From the cell containing the given text, extract its center point as [x, y] coordinate. 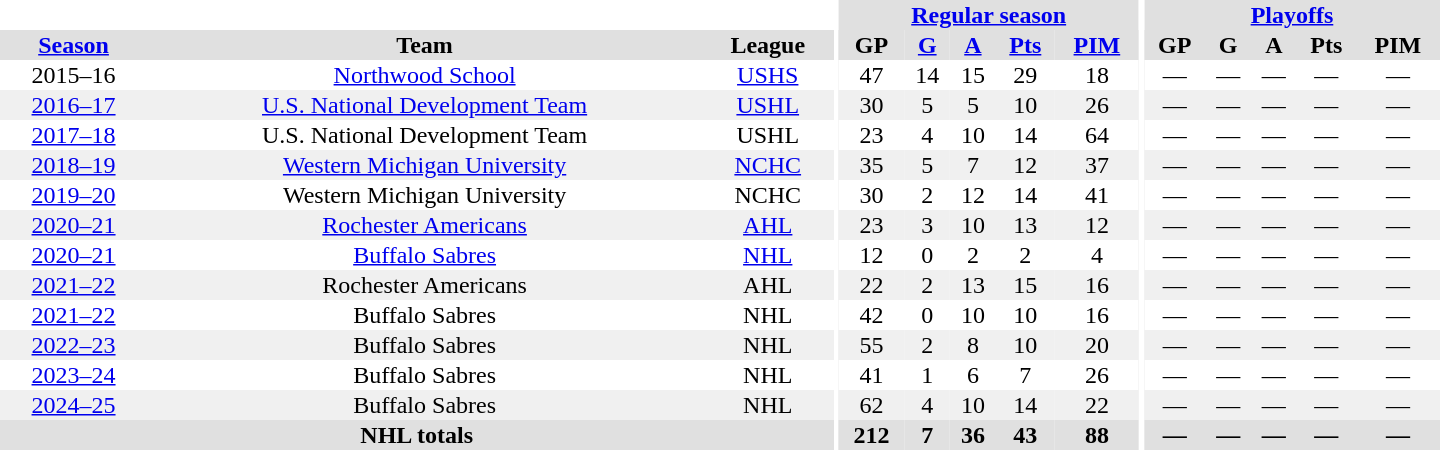
62 [871, 405]
47 [871, 75]
55 [871, 345]
NHL totals [416, 435]
88 [1097, 435]
League [768, 45]
2016–17 [74, 105]
2023–24 [74, 375]
29 [1026, 75]
1 [927, 375]
37 [1097, 165]
Regular season [988, 15]
18 [1097, 75]
2017–18 [74, 135]
Team [424, 45]
6 [973, 375]
2022–23 [74, 345]
20 [1097, 345]
36 [973, 435]
Playoffs [1292, 15]
2019–20 [74, 195]
42 [871, 315]
8 [973, 345]
35 [871, 165]
212 [871, 435]
2018–19 [74, 165]
USHS [768, 75]
Season [74, 45]
64 [1097, 135]
2015–16 [74, 75]
2024–25 [74, 405]
Northwood School [424, 75]
43 [1026, 435]
3 [927, 225]
